Pinpoint the cell where the given text exists, returning its (x, y) midpoint coordinate. 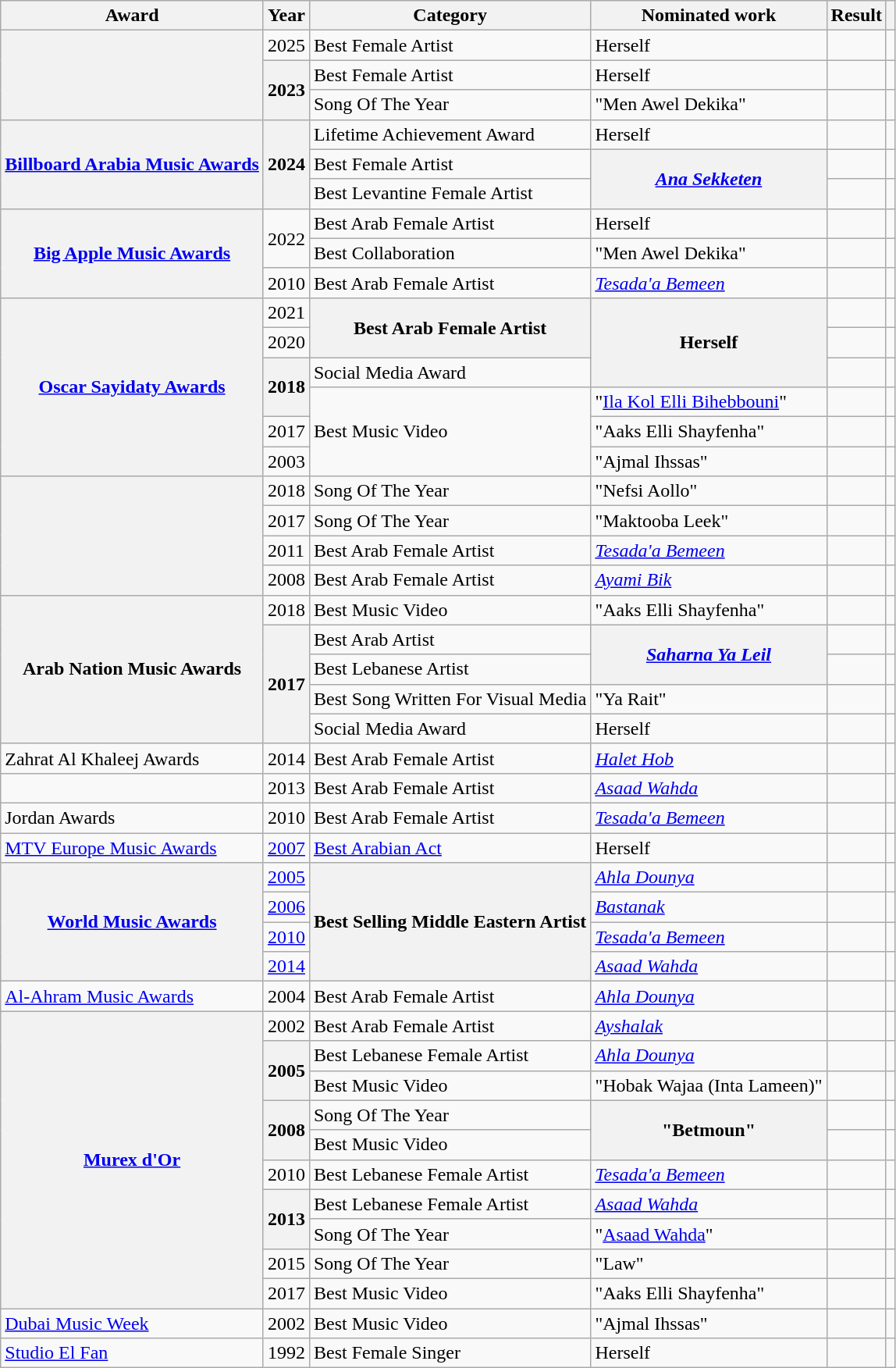
2025 (286, 45)
Best Female Singer (450, 1353)
Best Selling Middle Eastern Artist (450, 922)
Nominated work (709, 16)
2022 (286, 238)
MTV Europe Music Awards (133, 847)
Oscar Sayidaty Awards (133, 387)
Year (286, 16)
2006 (286, 907)
"Nefsi Aollo" (709, 491)
Dubai Music Week (133, 1323)
"Law" (709, 1263)
Zahrat Al Khaleej Awards (133, 758)
2007 (286, 847)
1992 (286, 1353)
Studio El Fan (133, 1353)
Jordan Awards (133, 818)
Result (856, 16)
"Maktooba Leek" (709, 521)
Murex d'Or (133, 1160)
"Ya Rait" (709, 699)
2021 (286, 312)
Bastanak (709, 907)
Al-Ahram Music Awards (133, 996)
Award (133, 16)
Category (450, 16)
2024 (286, 164)
2004 (286, 996)
2015 (286, 1263)
2003 (286, 461)
Best Song Written For Visual Media (450, 699)
Best Arabian Act (450, 847)
Best Lebanese Artist (450, 669)
Billboard Arabia Music Awards (133, 164)
Big Apple Music Awards (133, 253)
Best Arab Artist (450, 639)
Lifetime Achievement Award (450, 134)
Ana Sekketen (709, 179)
"Asaad Wahda" (709, 1234)
"Hobak Wajaa (Inta Lameen)" (709, 1085)
"Ila Kol Elli Bihebbouni" (709, 402)
Ayami Bik (709, 580)
Ayshalak (709, 1026)
2011 (286, 550)
Best Levantine Female Artist (450, 194)
Best Collaboration (450, 253)
Saharna Ya Leil (709, 654)
2023 (286, 90)
2020 (286, 342)
World Music Awards (133, 922)
Arab Nation Music Awards (133, 669)
"Betmoun" (709, 1130)
Halet Hob (709, 758)
